Return (X, Y) of the center of cell containing provided text 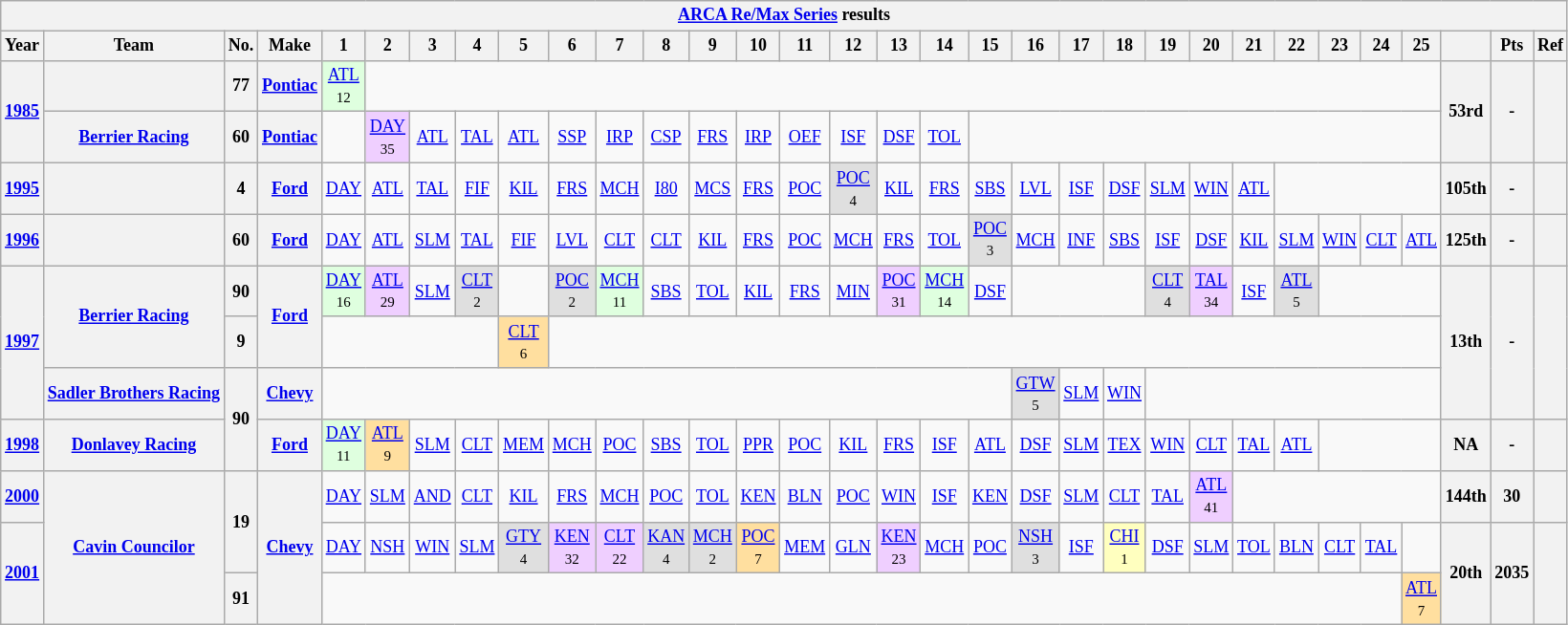
ATL12 (343, 86)
8 (666, 46)
POC31 (899, 291)
6 (572, 46)
2001 (23, 573)
1995 (23, 188)
ATL9 (387, 445)
POC4 (854, 188)
2 (387, 46)
Pts (1513, 46)
12 (854, 46)
1996 (23, 240)
16 (1035, 46)
13th (1466, 342)
CLT4 (1167, 291)
POC2 (572, 291)
7 (620, 46)
MCH2 (712, 548)
2000 (23, 496)
18 (1124, 46)
DAY16 (343, 291)
Ref (1551, 46)
125th (1466, 240)
CLT6 (524, 342)
Year (23, 46)
30 (1513, 496)
NSH (387, 548)
MCH14 (945, 291)
GLN (854, 548)
No. (241, 46)
5 (524, 46)
TEX (1124, 445)
KEN23 (899, 548)
14 (945, 46)
Sadler Brothers Racing (134, 394)
AND (432, 496)
MCH11 (620, 291)
1998 (23, 445)
TAL34 (1211, 291)
CLT2 (477, 291)
DAY11 (343, 445)
ARCA Re/Max Series results (784, 15)
ATL41 (1211, 496)
91 (241, 599)
53rd (1466, 111)
SSP (572, 138)
77 (241, 86)
1997 (23, 342)
CHI1 (1124, 548)
24 (1381, 46)
1985 (23, 111)
ATL29 (387, 291)
GTY4 (524, 548)
CLT22 (620, 548)
MIN (854, 291)
MCS (712, 188)
13 (899, 46)
GTW5 (1035, 394)
21 (1254, 46)
POC7 (758, 548)
3 (432, 46)
PPR (758, 445)
OEF (805, 138)
INF (1081, 240)
DAY35 (387, 138)
22 (1296, 46)
1 (343, 46)
KAN4 (666, 548)
17 (1081, 46)
KEN32 (572, 548)
Cavin Councilor (134, 547)
CSP (666, 138)
Make (291, 46)
NSH3 (1035, 548)
144th (1466, 496)
15 (991, 46)
NA (1466, 445)
11 (805, 46)
20 (1211, 46)
ATL5 (1296, 291)
23 (1340, 46)
20th (1466, 573)
POC3 (991, 240)
25 (1422, 46)
10 (758, 46)
I80 (666, 188)
ATL7 (1422, 599)
Donlavey Racing (134, 445)
Team (134, 46)
105th (1466, 188)
2035 (1513, 573)
